Locate the cell with the specified text and output its (X, Y) center coordinate. 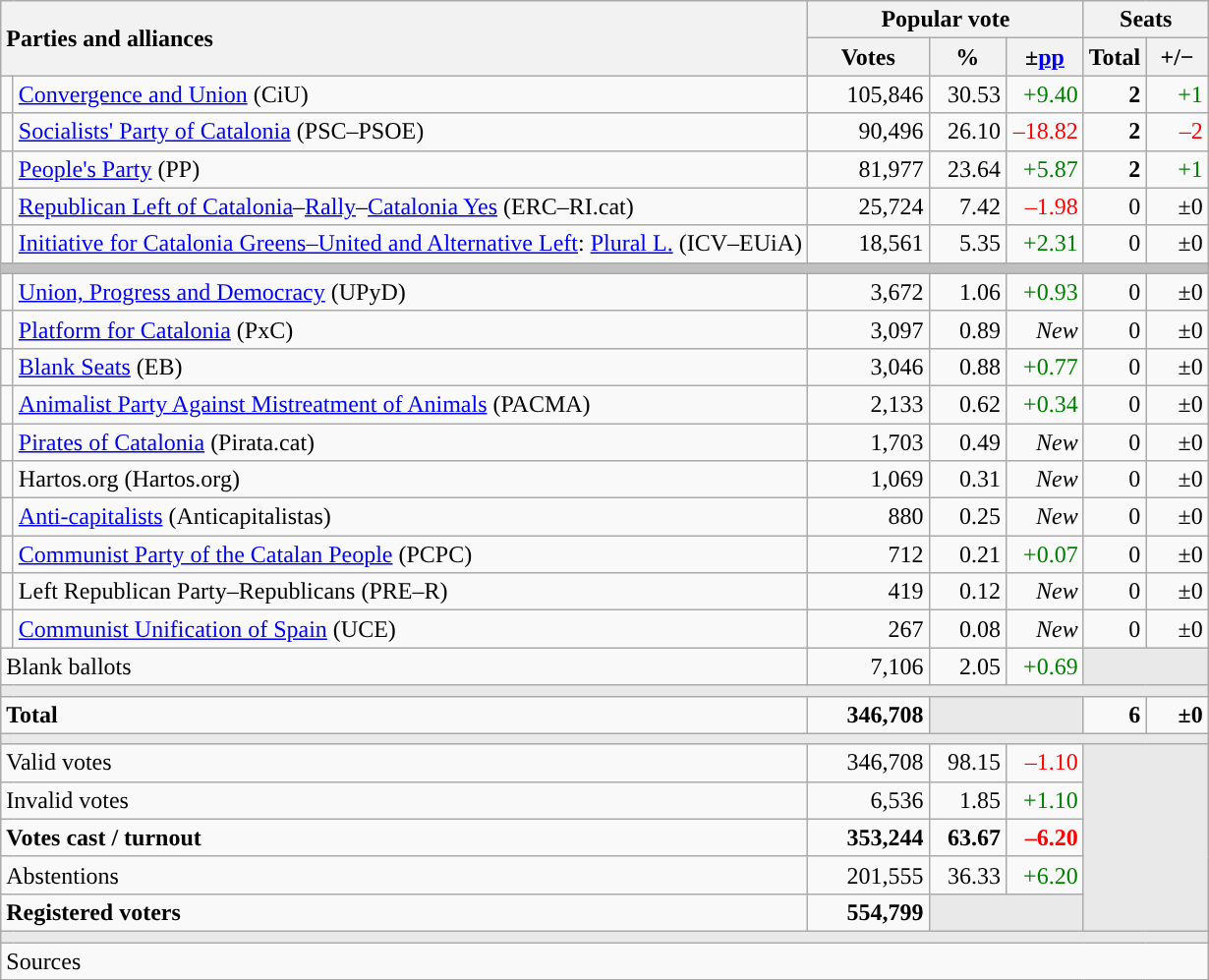
Hartos.org (Hartos.org) (410, 480)
Sources (605, 960)
7.42 (967, 206)
880 (869, 517)
554,799 (869, 912)
Parties and alliances (405, 38)
Votes (869, 57)
+0.93 (1046, 292)
0.08 (967, 629)
Pirates of Catalonia (Pirata.cat) (410, 441)
23.64 (967, 169)
Votes cast / turnout (405, 837)
Invalid votes (405, 800)
–2 (1178, 132)
267 (869, 629)
0.62 (967, 404)
+6.20 (1046, 875)
Animalist Party Against Mistreatment of Animals (PACMA) (410, 404)
36.33 (967, 875)
0.12 (967, 592)
5.35 (967, 244)
3,046 (869, 367)
18,561 (869, 244)
Initiative for Catalonia Greens–United and Alternative Left: Plural L. (ICV–EUiA) (410, 244)
30.53 (967, 94)
1.06 (967, 292)
+0.34 (1046, 404)
6,536 (869, 800)
353,244 (869, 837)
People's Party (PP) (410, 169)
+5.87 (1046, 169)
–1.10 (1046, 763)
3,672 (869, 292)
Anti-capitalists (Anticapitalistas) (410, 517)
712 (869, 554)
Valid votes (405, 763)
Union, Progress and Democracy (UPyD) (410, 292)
Registered voters (405, 912)
105,846 (869, 94)
1,069 (869, 480)
Communist Party of the Catalan People (PCPC) (410, 554)
Left Republican Party–Republicans (PRE–R) (410, 592)
Platform for Catalonia (PxC) (410, 329)
Blank ballots (405, 666)
26.10 (967, 132)
–6.20 (1046, 837)
90,496 (869, 132)
63.67 (967, 837)
Republican Left of Catalonia–Rally–Catalonia Yes (ERC–RI.cat) (410, 206)
+0.69 (1046, 666)
0.88 (967, 367)
+1.10 (1046, 800)
–18.82 (1046, 132)
25,724 (869, 206)
Seats (1146, 20)
98.15 (967, 763)
±pp (1046, 57)
Convergence and Union (CiU) (410, 94)
6 (1115, 715)
+2.31 (1046, 244)
Socialists' Party of Catalonia (PSC–PSOE) (410, 132)
+/− (1178, 57)
1,703 (869, 441)
0.89 (967, 329)
+0.77 (1046, 367)
7,106 (869, 666)
0.49 (967, 441)
% (967, 57)
Popular vote (946, 20)
81,977 (869, 169)
0.25 (967, 517)
Blank Seats (EB) (410, 367)
Abstentions (405, 875)
419 (869, 592)
Communist Unification of Spain (UCE) (410, 629)
0.31 (967, 480)
2.05 (967, 666)
–1.98 (1046, 206)
+0.07 (1046, 554)
0.21 (967, 554)
1.85 (967, 800)
+9.40 (1046, 94)
201,555 (869, 875)
2,133 (869, 404)
3,097 (869, 329)
